Search for the cell housing the specified text and yield its [X, Y] center coordinate. 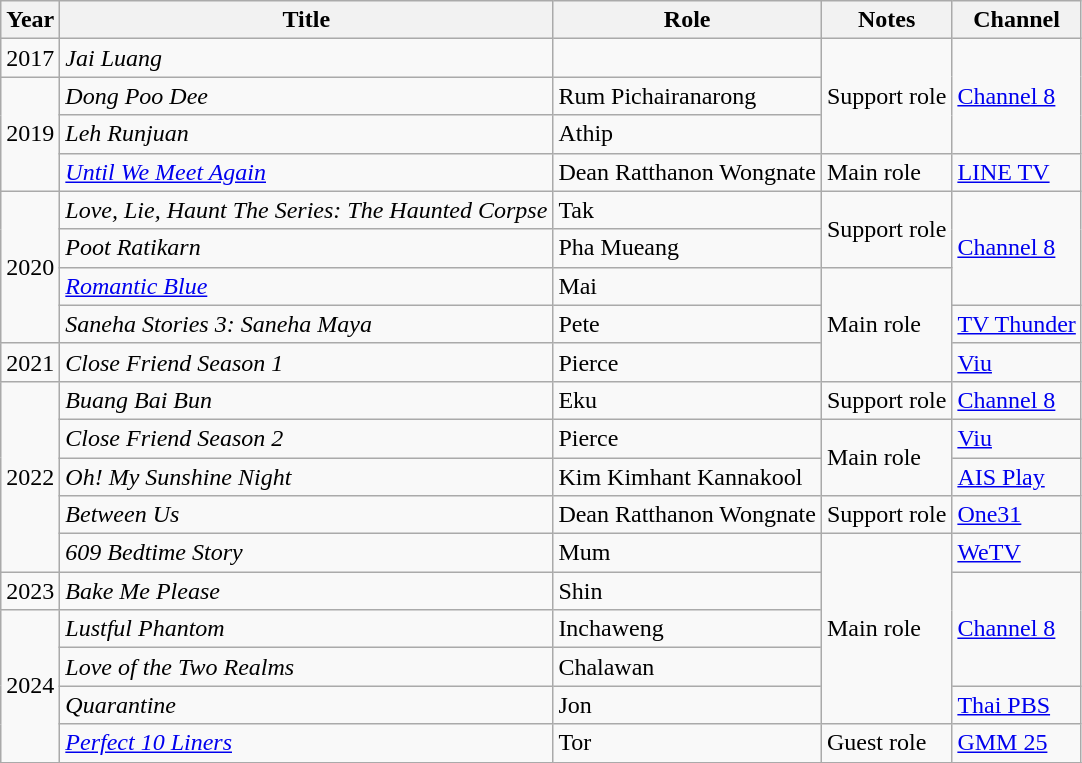
Channel [1016, 20]
Inchaweng [688, 629]
609 Bedtime Story [306, 553]
Love, Lie, Haunt The Series: The Haunted Corpse [306, 210]
Year [30, 20]
GMM 25 [1016, 743]
AIS Play [1016, 477]
Title [306, 20]
Bake Me Please [306, 591]
Jon [688, 705]
TV Thunder [1016, 324]
2019 [30, 134]
Kim Kimhant Kannakool [688, 477]
Love of the Two Realms [306, 667]
2021 [30, 362]
Oh! My Sunshine Night [306, 477]
2023 [30, 591]
Quarantine [306, 705]
Shin [688, 591]
2022 [30, 476]
One31 [1016, 515]
Tak [688, 210]
Guest role [886, 743]
Leh Runjuan [306, 134]
Buang Bai Bun [306, 400]
WeTV [1016, 553]
Close Friend Season 2 [306, 438]
Pete [688, 324]
LINE TV [1016, 172]
Between Us [306, 515]
2017 [30, 58]
Lustful Phantom [306, 629]
Tor [688, 743]
2024 [30, 686]
Poot Ratikarn [306, 248]
Role [688, 20]
Notes [886, 20]
Saneha Stories 3: Saneha Maya [306, 324]
Chalawan [688, 667]
Until We Meet Again [306, 172]
Athip [688, 134]
Mum [688, 553]
Perfect 10 Liners [306, 743]
Romantic Blue [306, 286]
Thai PBS [1016, 705]
Mai [688, 286]
Pha Mueang [688, 248]
Dong Poo Dee [306, 96]
Close Friend Season 1 [306, 362]
Jai Luang [306, 58]
Eku [688, 400]
Rum Pichairanarong [688, 96]
2020 [30, 267]
